Determine the (x, y) coordinate at the center of the cell enclosing the given text.  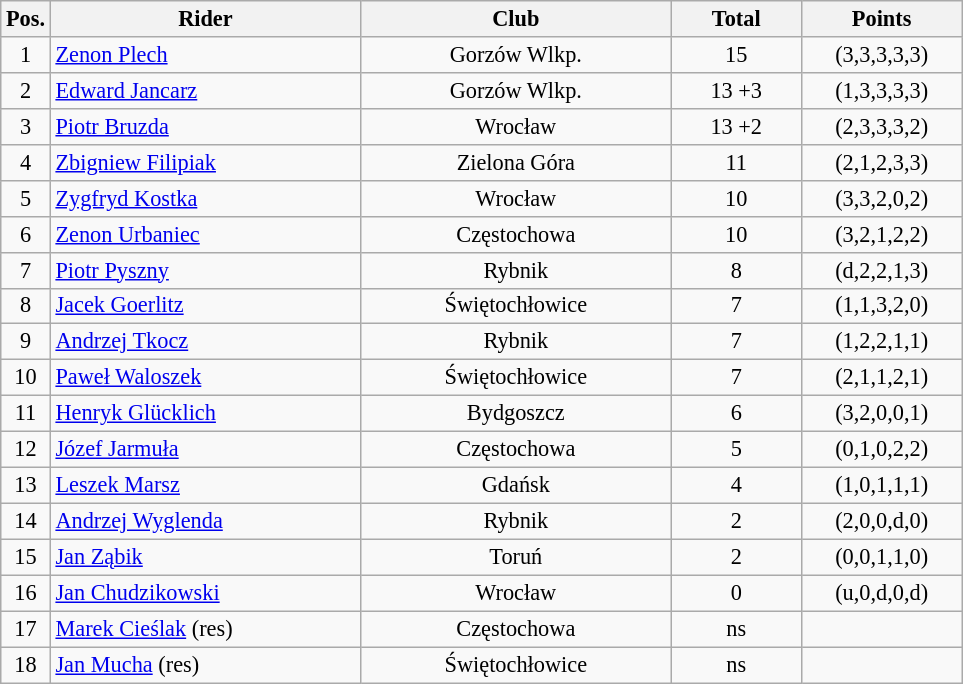
0 (736, 593)
13 (26, 485)
13 +2 (736, 126)
Pos. (26, 19)
Andrzej Tkocz (205, 342)
16 (26, 593)
Andrzej Wyglenda (205, 521)
Henryk Glücklich (205, 414)
(1,3,3,3,3) (881, 90)
Bydgoszcz (516, 414)
14 (26, 521)
9 (26, 342)
(3,2,0,0,1) (881, 414)
(1,2,2,1,1) (881, 342)
(0,1,0,2,2) (881, 450)
Edward Jancarz (205, 90)
Leszek Marsz (205, 485)
12 (26, 450)
(3,2,1,2,2) (881, 234)
(2,3,3,3,2) (881, 126)
Club (516, 19)
Jan Chudzikowski (205, 593)
18 (26, 665)
(d,2,2,1,3) (881, 270)
Jacek Goerlitz (205, 306)
Zenon Urbaniec (205, 234)
Rider (205, 19)
13 +3 (736, 90)
(2,1,1,2,1) (881, 378)
(0,0,1,1,0) (881, 557)
(3,3,3,3,3) (881, 55)
(2,1,2,3,3) (881, 162)
Jan Mucha (res) (205, 665)
Zielona Góra (516, 162)
(1,1,3,2,0) (881, 306)
3 (26, 126)
Józef Jarmuła (205, 450)
Jan Ząbik (205, 557)
1 (26, 55)
Zygfryd Kostka (205, 198)
Zbigniew Filipiak (205, 162)
Paweł Waloszek (205, 378)
17 (26, 629)
Points (881, 19)
(3,3,2,0,2) (881, 198)
(1,0,1,1,1) (881, 485)
(u,0,d,0,d) (881, 593)
Toruń (516, 557)
Marek Cieślak (res) (205, 629)
Zenon Plech (205, 55)
Piotr Bruzda (205, 126)
Total (736, 19)
(2,0,0,d,0) (881, 521)
Gdańsk (516, 485)
Piotr Pyszny (205, 270)
